Find where the given text appears and provide that cell's center as [x, y] coordinate. 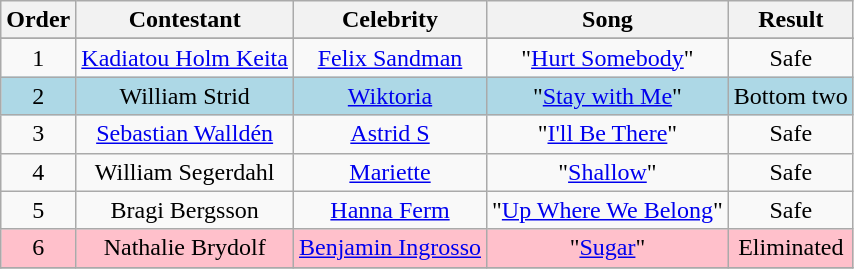
Benjamin Ingrosso [390, 248]
"Shallow" [608, 172]
"Sugar" [608, 248]
6 [38, 248]
1 [38, 58]
Contestant [185, 20]
William Segerdahl [185, 172]
Song [608, 20]
Nathalie Brydolf [185, 248]
Felix Sandman [390, 58]
"Hurt Somebody" [608, 58]
Bragi Bergsson [185, 210]
Mariette [390, 172]
Result [790, 20]
Astrid S [390, 134]
William Strid [185, 96]
Bottom two [790, 96]
"Up Where We Belong" [608, 210]
Celebrity [390, 20]
5 [38, 210]
Sebastian Walldén [185, 134]
"Stay with Me" [608, 96]
2 [38, 96]
"I'll Be There" [608, 134]
4 [38, 172]
Wiktoria [390, 96]
Order [38, 20]
Eliminated [790, 248]
Hanna Ferm [390, 210]
3 [38, 134]
Kadiatou Holm Keita [185, 58]
